Find where the given text appears and provide that cell's center as [X, Y] coordinate. 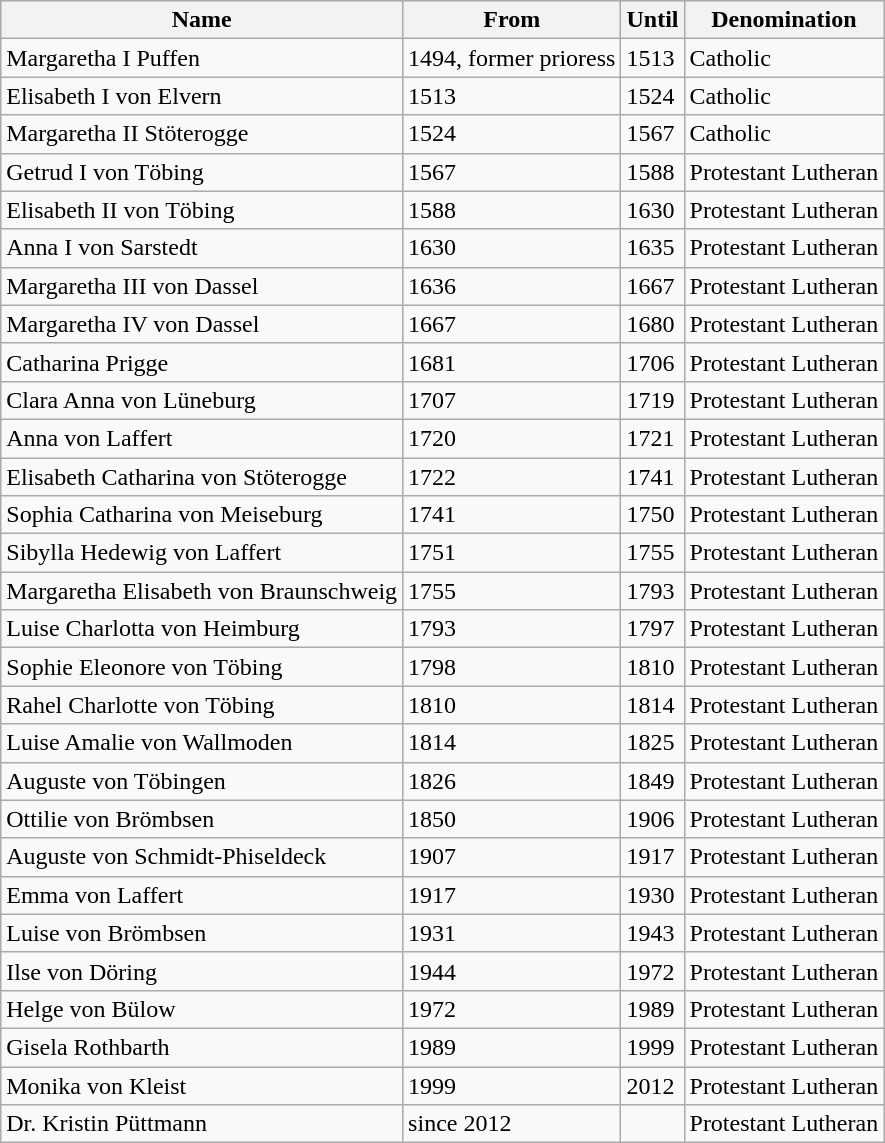
Gisela Rothbarth [202, 1047]
Rahel Charlotte von Töbing [202, 705]
1825 [652, 743]
1494, former prioress [512, 58]
Anna von Laffert [202, 438]
Margaretha IV von Dassel [202, 324]
1944 [512, 971]
1706 [652, 362]
Elisabeth Catharina von Stöterogge [202, 477]
Luise von Brömbsen [202, 933]
Ilse von Döring [202, 971]
1721 [652, 438]
Sophie Eleonore von Töbing [202, 667]
1636 [512, 286]
1722 [512, 477]
Luise Charlotta von Heimburg [202, 629]
Dr. Kristin Püttmann [202, 1124]
1907 [512, 857]
Auguste von Schmidt-Phiseldeck [202, 857]
1751 [512, 553]
1849 [652, 781]
1850 [512, 819]
Margaretha I Puffen [202, 58]
1719 [652, 400]
Catharina Prigge [202, 362]
Monika von Kleist [202, 1085]
Until [652, 20]
Margaretha III von Dassel [202, 286]
Margaretha II Stöterogge [202, 134]
1680 [652, 324]
Emma von Laffert [202, 895]
1931 [512, 933]
Elisabeth II von Töbing [202, 210]
Auguste von Töbingen [202, 781]
Clara Anna von Lüneburg [202, 400]
Helge von Bülow [202, 1009]
Getrud I von Töbing [202, 172]
2012 [652, 1085]
Sophia Catharina von Meiseburg [202, 515]
Margaretha Elisabeth von Braunschweig [202, 591]
Luise Amalie von Wallmoden [202, 743]
1707 [512, 400]
Name [202, 20]
1826 [512, 781]
1720 [512, 438]
1906 [652, 819]
From [512, 20]
Sibylla Hedewig von Laffert [202, 553]
1930 [652, 895]
Denomination [784, 20]
1681 [512, 362]
1797 [652, 629]
Anna I von Sarstedt [202, 248]
1635 [652, 248]
Ottilie von Brömbsen [202, 819]
Elisabeth I von Elvern [202, 96]
1798 [512, 667]
1750 [652, 515]
since 2012 [512, 1124]
1943 [652, 933]
